Search for the cell housing the specified text and yield its [X, Y] center coordinate. 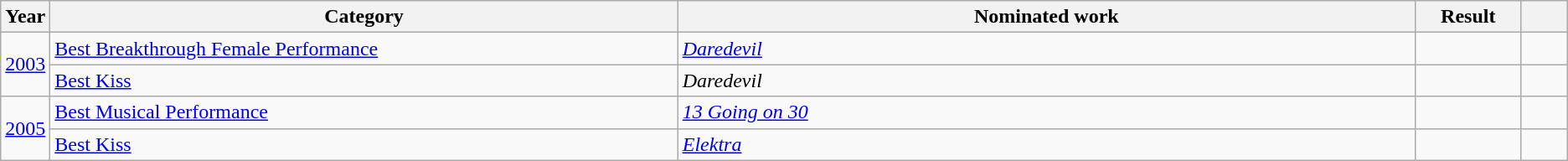
2005 [25, 128]
Year [25, 17]
Best Breakthrough Female Performance [364, 49]
Category [364, 17]
2003 [25, 65]
13 Going on 30 [1046, 112]
Result [1467, 17]
Elektra [1046, 144]
Nominated work [1046, 17]
Best Musical Performance [364, 112]
